Search for the cell housing the specified text and yield its [X, Y] center coordinate. 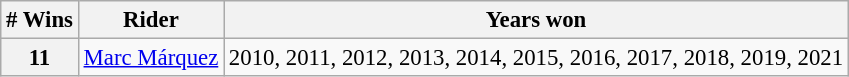
Rider [150, 20]
11 [40, 58]
# Wins [40, 20]
Years won [536, 20]
2010, 2011, 2012, 2013, 2014, 2015, 2016, 2017, 2018, 2019, 2021 [536, 58]
Marc Márquez [150, 58]
